Capture the cell that displays the provided text and extract its [X, Y] central coordinate. 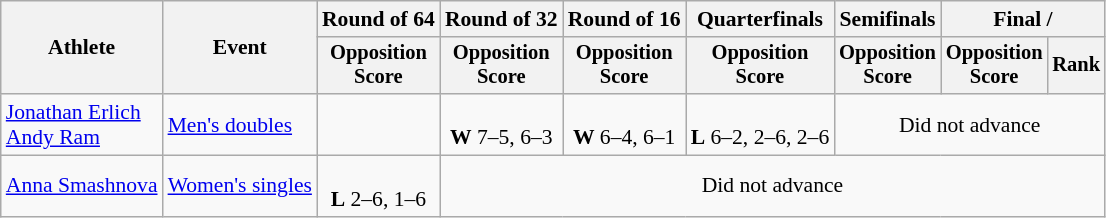
Women's singles [240, 186]
Final / [1023, 19]
Round of 32 [502, 19]
Anna Smashnova [82, 186]
W 6–4, 6–1 [624, 124]
L 2–6, 1–6 [378, 186]
Athlete [82, 48]
L 6–2, 2–6, 2–6 [760, 124]
Men's doubles [240, 124]
Semifinals [888, 19]
Round of 16 [624, 19]
Jonathan ErlichAndy Ram [82, 124]
Event [240, 48]
Round of 64 [378, 19]
Quarterfinals [760, 19]
W 7–5, 6–3 [502, 124]
Rank [1076, 66]
